Output the (x, y) coordinate of the center of the cell containing the given text.  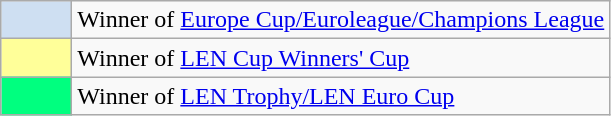
Winner of LEN Trophy/LEN Euro Cup (341, 96)
Winner of LEN Cup Winners' Cup (341, 58)
Winner of Europe Cup/Euroleague/Champions League (341, 20)
